Identify which cell holds the provided text, then report its [x, y] central coordinate. 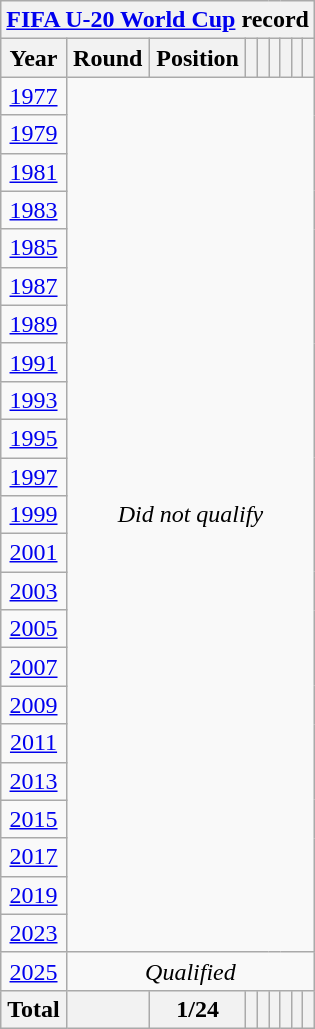
Total [34, 1009]
FIFA U-20 World Cup record [158, 20]
2007 [34, 667]
2015 [34, 819]
1985 [34, 248]
1/24 [198, 1009]
Qualified [190, 971]
2005 [34, 629]
1999 [34, 515]
Round [108, 58]
2025 [34, 971]
1981 [34, 172]
2019 [34, 895]
1991 [34, 362]
2017 [34, 857]
2011 [34, 743]
Did not qualify [190, 514]
1993 [34, 400]
1997 [34, 477]
1995 [34, 438]
2023 [34, 933]
2009 [34, 705]
1987 [34, 286]
Position [198, 58]
1979 [34, 134]
2001 [34, 553]
1989 [34, 324]
Year [34, 58]
2003 [34, 591]
1977 [34, 96]
1983 [34, 210]
2013 [34, 781]
